From the cell containing the given text, extract its center point as (X, Y) coordinate. 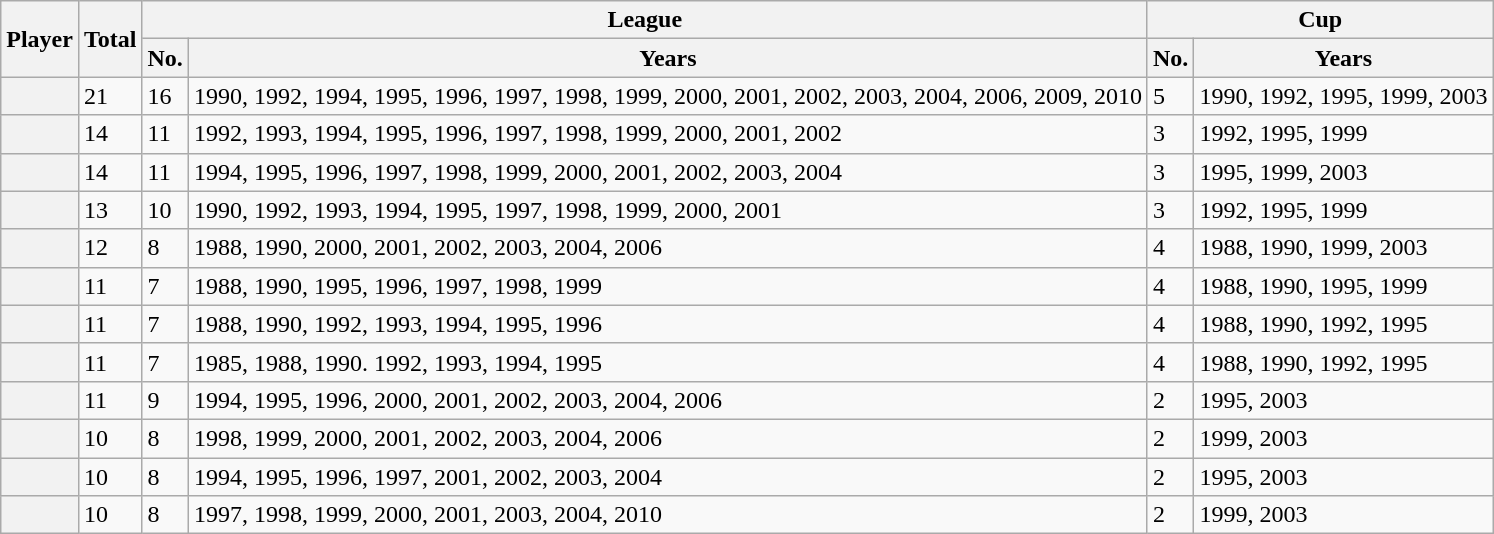
1998, 1999, 2000, 2001, 2002, 2003, 2004, 2006 (668, 438)
16 (165, 96)
1992, 1993, 1994, 1995, 1996, 1997, 1998, 1999, 2000, 2001, 2002 (668, 134)
1990, 1992, 1994, 1995, 1996, 1997, 1998, 1999, 2000, 2001, 2002, 2003, 2004, 2006, 2009, 2010 (668, 96)
5 (1170, 96)
1985, 1988, 1990. 1992, 1993, 1994, 1995 (668, 362)
1995, 1999, 2003 (1344, 172)
Total (110, 39)
1990, 1992, 1993, 1994, 1995, 1997, 1998, 1999, 2000, 2001 (668, 210)
1988, 1990, 1999, 2003 (1344, 248)
1994, 1995, 1996, 2000, 2001, 2002, 2003, 2004, 2006 (668, 400)
13 (110, 210)
1988, 1990, 1992, 1993, 1994, 1995, 1996 (668, 324)
1988, 1990, 1995, 1999 (1344, 286)
1994, 1995, 1996, 1997, 1998, 1999, 2000, 2001, 2002, 2003, 2004 (668, 172)
9 (165, 400)
League (644, 20)
1988, 1990, 2000, 2001, 2002, 2003, 2004, 2006 (668, 248)
1988, 1990, 1995, 1996, 1997, 1998, 1999 (668, 286)
1990, 1992, 1995, 1999, 2003 (1344, 96)
21 (110, 96)
1994, 1995, 1996, 1997, 2001, 2002, 2003, 2004 (668, 477)
12 (110, 248)
1997, 1998, 1999, 2000, 2001, 2003, 2004, 2010 (668, 515)
Player (40, 39)
Cup (1320, 20)
